Provide the [x, y] coordinate of the cell's center where the given text is located.  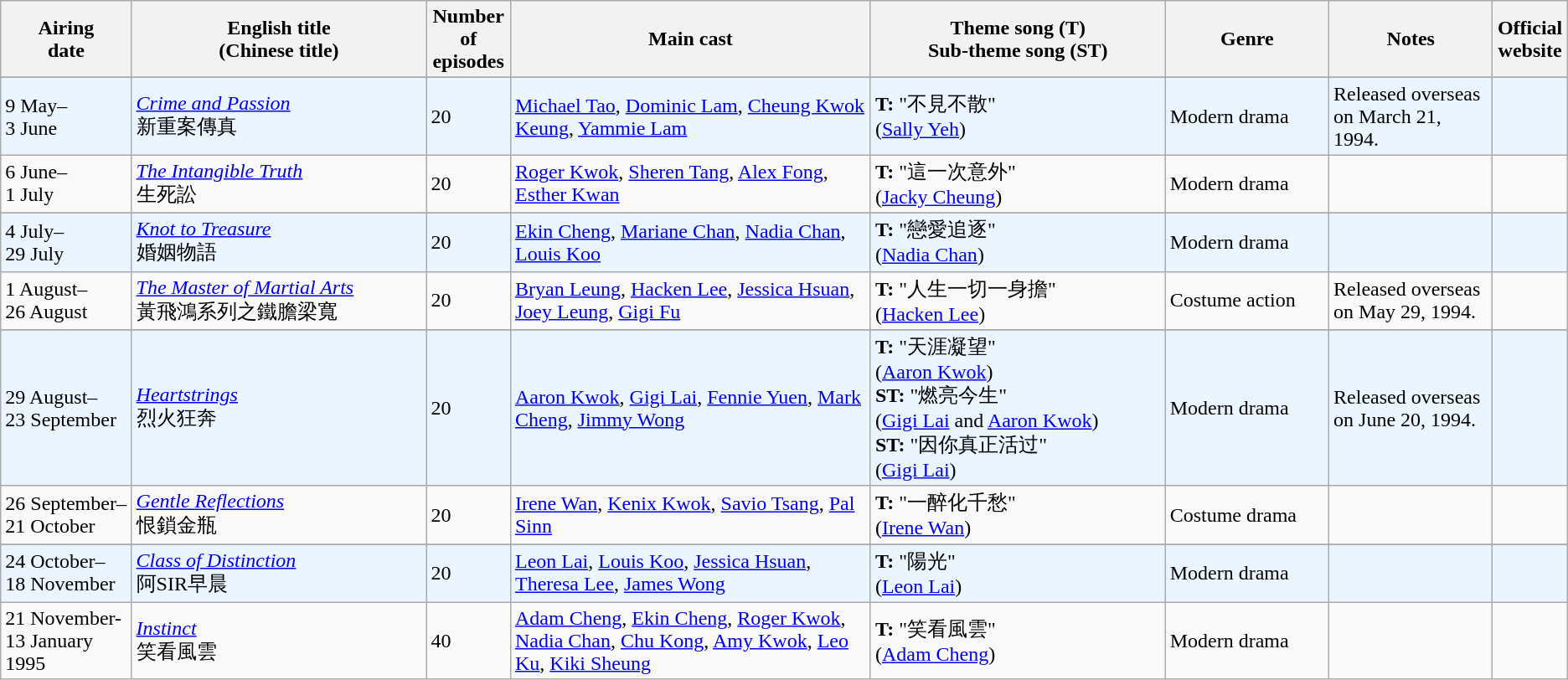
Michael Tao, Dominic Lam, Cheung Kwok Keung, Yammie Lam [690, 116]
Adam Cheng, Ekin Cheng, Roger Kwok, Nadia Chan, Chu Kong, Amy Kwok, Leo Ku, Kiki Sheung [690, 641]
Theme song (T) Sub-theme song (ST) [1018, 39]
Aaron Kwok, Gigi Lai, Fennie Yuen, Mark Cheng, Jimmy Wong [690, 409]
9 May– 3 June [66, 116]
Gentle Reflections 恨鎖金瓶 [279, 515]
Instinct 笑看風雲 [279, 641]
The Intangible Truth 生死訟 [279, 184]
4 July– 29 July [66, 242]
T: "陽光" (Leon Lai) [1018, 574]
26 September– 21 October [66, 515]
1 August– 26 August [66, 301]
T: "天涯凝望" (Aaron Kwok)ST: "燃亮今生" (Gigi Lai and Aaron Kwok) ST: "因你真正活过" (Gigi Lai) [1018, 409]
Heartstrings 烈火狂奔 [279, 409]
Released overseas on June 20, 1994. [1411, 409]
T: "這一次意外" (Jacky Cheung) [1018, 184]
21 November- 13 January 1995 [66, 641]
40 [469, 641]
T: "人生一切一身擔" (Hacken Lee) [1018, 301]
Leon Lai, Louis Koo, Jessica Hsuan, Theresa Lee, James Wong [690, 574]
Airingdate [66, 39]
Released overseas on May 29, 1994. [1411, 301]
Released overseas on March 21, 1994. [1411, 116]
Main cast [690, 39]
Costume action [1246, 301]
Official website [1529, 39]
6 June– 1 July [66, 184]
Class of Distinction 阿SIR早晨 [279, 574]
T: "不見不散" (Sally Yeh) [1018, 116]
Crime and Passion 新重案傳真 [279, 116]
Number of episodes [469, 39]
24 October– 18 November [66, 574]
English title (Chinese title) [279, 39]
Genre [1246, 39]
Ekin Cheng, Mariane Chan, Nadia Chan, Louis Koo [690, 242]
Notes [1411, 39]
Knot to Treasure 婚姻物語 [279, 242]
T: "笑看風雲" (Adam Cheng) [1018, 641]
Irene Wan, Kenix Kwok, Savio Tsang, Pal Sinn [690, 515]
29 August– 23 September [66, 409]
Bryan Leung, Hacken Lee, Jessica Hsuan, Joey Leung, Gigi Fu [690, 301]
T: "戀愛追逐" (Nadia Chan) [1018, 242]
T: "一醉化千愁" (Irene Wan) [1018, 515]
The Master of Martial Arts 黃飛鴻系列之鐵膽梁寬 [279, 301]
Roger Kwok, Sheren Tang, Alex Fong, Esther Kwan [690, 184]
Costume drama [1246, 515]
